Scan for the cell matching the given text and deliver its [X, Y] coordinate at center. 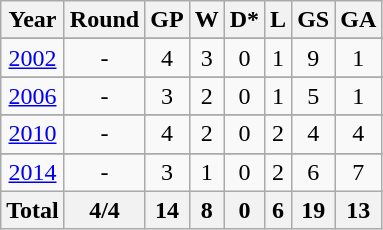
4/4 [104, 210]
2002 [33, 58]
19 [314, 210]
14 [167, 210]
2006 [33, 96]
13 [358, 210]
GS [314, 20]
2010 [33, 134]
8 [206, 210]
5 [314, 96]
2014 [33, 172]
GP [167, 20]
Round [104, 20]
GA [358, 20]
Total [33, 210]
Year [33, 20]
D* [244, 20]
7 [358, 172]
L [278, 20]
9 [314, 58]
W [206, 20]
